Search for the cell housing the specified text and yield its (X, Y) center coordinate. 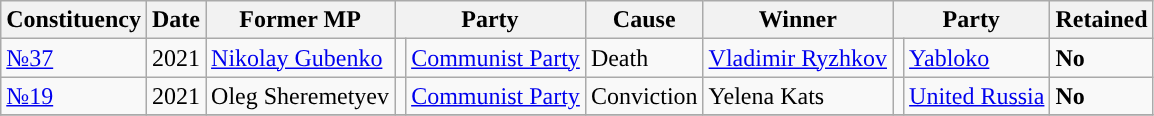
Yabloko (977, 58)
Date (176, 20)
Yelena Kats (798, 96)
№19 (74, 96)
Former MP (300, 20)
Winner (798, 20)
Conviction (644, 96)
Cause (644, 20)
Oleg Sheremetyev (300, 96)
Retained (1102, 20)
Vladimir Ryzhkov (798, 58)
Nikolay Gubenko (300, 58)
№37 (74, 58)
Constituency (74, 20)
United Russia (977, 96)
Death (644, 58)
